Capture the cell that displays the provided text and extract its (x, y) central coordinate. 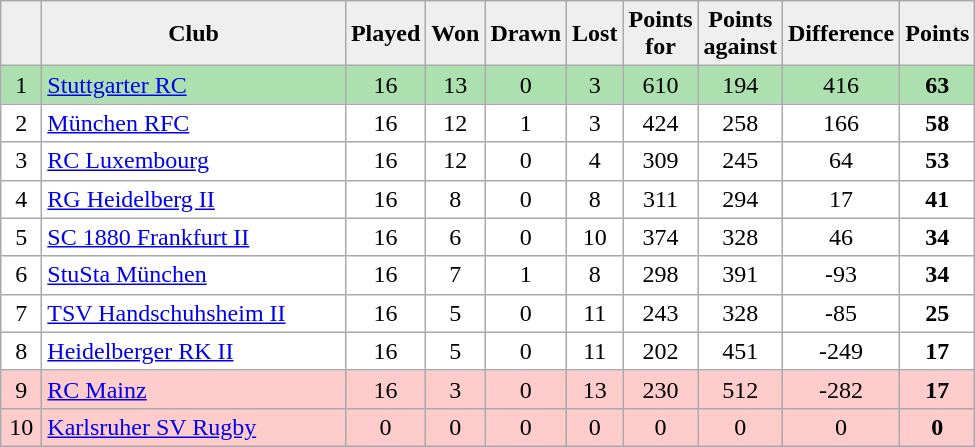
StuSta München (194, 275)
RC Luxembourg (194, 161)
298 (660, 275)
243 (660, 313)
311 (660, 199)
63 (938, 85)
Karlsruher SV Rugby (194, 427)
RC Mainz (194, 389)
Points against (740, 34)
194 (740, 85)
-93 (840, 275)
RG Heidelberg II (194, 199)
Played (385, 34)
258 (740, 123)
Drawn (526, 34)
374 (660, 237)
Lost (595, 34)
166 (840, 123)
2 (22, 123)
25 (938, 313)
München RFC (194, 123)
230 (660, 389)
Stuttgarter RC (194, 85)
416 (840, 85)
Points for (660, 34)
64 (840, 161)
41 (938, 199)
Won (456, 34)
Club (194, 34)
Points (938, 34)
391 (740, 275)
451 (740, 351)
Difference (840, 34)
SC 1880 Frankfurt II (194, 237)
53 (938, 161)
-249 (840, 351)
245 (740, 161)
512 (740, 389)
9 (22, 389)
309 (660, 161)
610 (660, 85)
58 (938, 123)
202 (660, 351)
294 (740, 199)
TSV Handschuhsheim II (194, 313)
-282 (840, 389)
424 (660, 123)
-85 (840, 313)
Heidelberger RK II (194, 351)
46 (840, 237)
